Scan for the cell matching the given text and deliver its [x, y] coordinate at center. 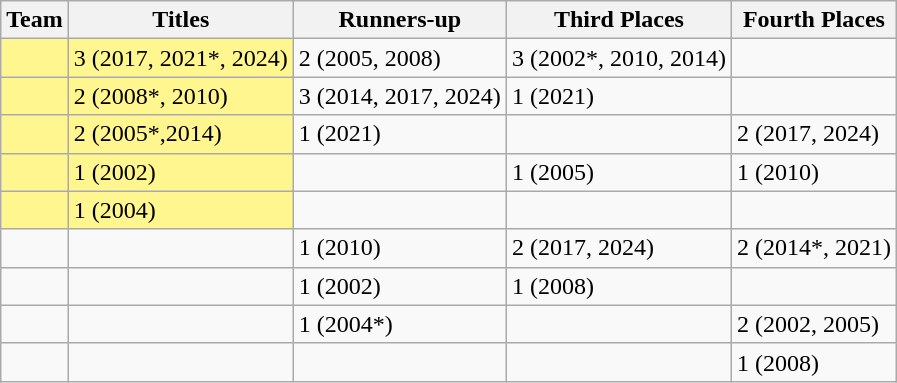
2 (2002, 2005) [814, 324]
3 (2017, 2021*, 2024) [180, 58]
2 (2008*, 2010) [180, 96]
3 (2002*, 2010, 2014) [618, 58]
2 (2005, 2008) [400, 58]
2 (2014*, 2021) [814, 248]
Third Places [618, 20]
1 (2004*) [400, 324]
3 (2014, 2017, 2024) [400, 96]
2 (2005*,2014) [180, 134]
1 (2004) [180, 210]
Fourth Places [814, 20]
Team [35, 20]
Titles [180, 20]
Runners-up [400, 20]
1 (2005) [618, 172]
